Capture the cell that displays the provided text and extract its (X, Y) central coordinate. 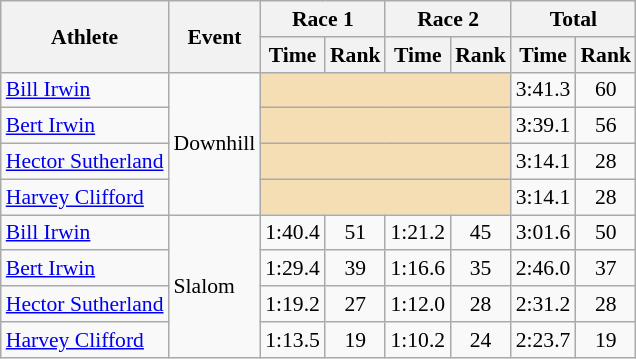
51 (356, 233)
1:19.2 (292, 304)
1:40.4 (292, 233)
27 (356, 304)
1:10.2 (418, 340)
Race 1 (322, 19)
60 (606, 90)
39 (356, 269)
2:23.7 (544, 340)
3:39.1 (544, 126)
1:21.2 (418, 233)
Slalom (215, 286)
24 (480, 340)
Downhill (215, 143)
Race 2 (448, 19)
1:29.4 (292, 269)
1:12.0 (418, 304)
35 (480, 269)
37 (606, 269)
2:31.2 (544, 304)
3:01.6 (544, 233)
45 (480, 233)
3:41.3 (544, 90)
56 (606, 126)
Total (574, 19)
Event (215, 36)
2:46.0 (544, 269)
Athlete (85, 36)
50 (606, 233)
1:16.6 (418, 269)
1:13.5 (292, 340)
